Find where the given text appears and provide that cell's center as [x, y] coordinate. 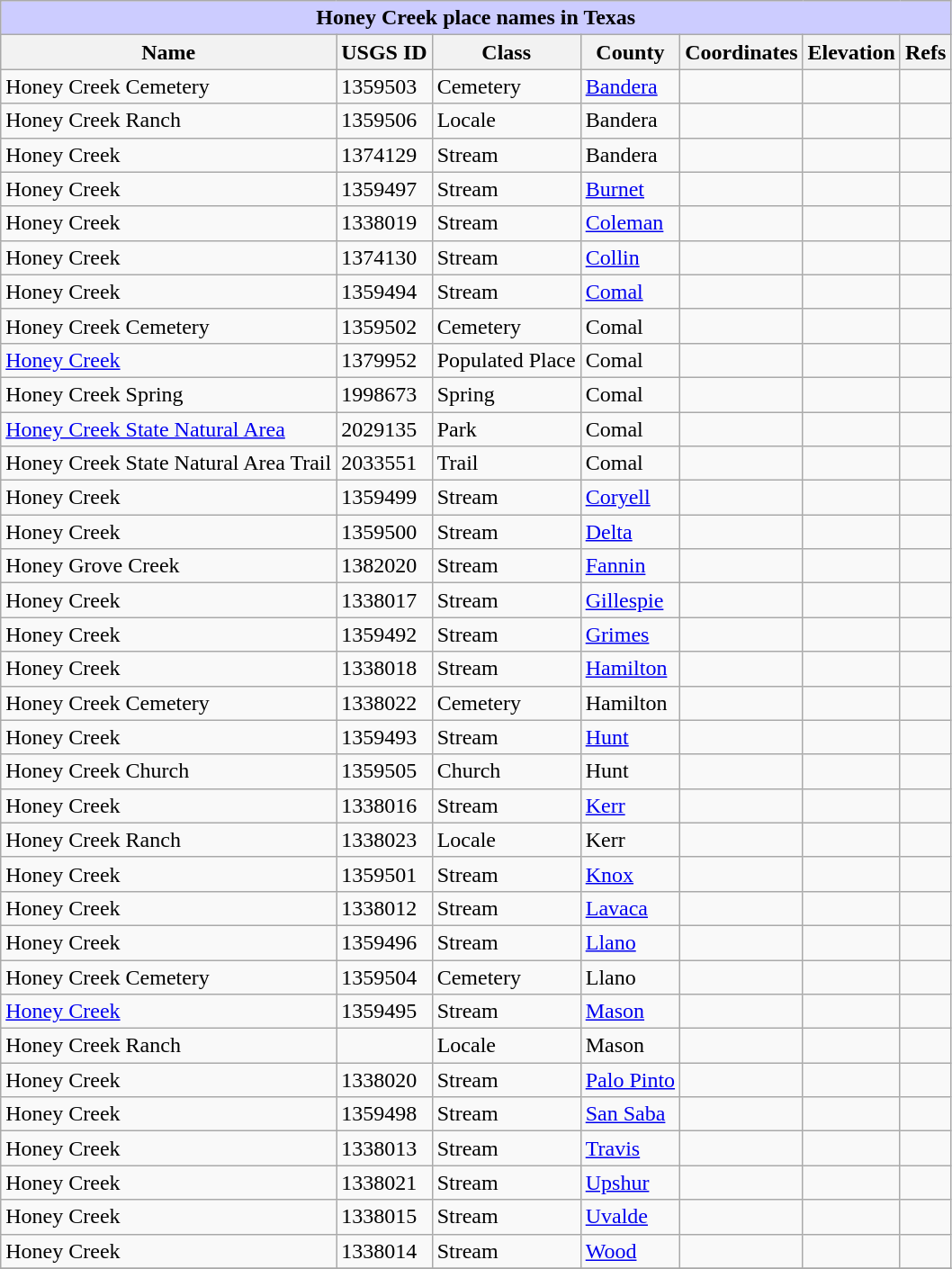
1359498 [384, 1114]
1359493 [384, 737]
Fannin [630, 566]
Honey Creek State Natural Area [169, 429]
Knox [630, 874]
2033551 [384, 463]
Travis [630, 1148]
1359500 [384, 532]
Honey Creek Church [169, 771]
1338023 [384, 840]
Honey Grove Creek [169, 566]
1359502 [384, 326]
Park [506, 429]
Gillespie [630, 600]
Honey Creek place names in Texas [476, 18]
Elevation [851, 52]
1338021 [384, 1183]
1359495 [384, 1012]
1338015 [384, 1217]
1998673 [384, 394]
Class [506, 52]
1359492 [384, 634]
Trail [506, 463]
1338016 [384, 805]
1338017 [384, 600]
Populated Place [506, 360]
Honey Creek Spring [169, 394]
1359503 [384, 86]
1338018 [384, 669]
1359496 [384, 942]
2029135 [384, 429]
Coleman [630, 223]
Wood [630, 1251]
1374130 [384, 257]
1359501 [384, 874]
Grimes [630, 634]
1338019 [384, 223]
Coryell [630, 498]
1359505 [384, 771]
Collin [630, 257]
1359494 [384, 292]
USGS ID [384, 52]
1374129 [384, 155]
1338022 [384, 703]
Burnet [630, 189]
1338020 [384, 1080]
Church [506, 771]
1359504 [384, 976]
1338013 [384, 1148]
Palo Pinto [630, 1080]
1359506 [384, 121]
Lavaca [630, 908]
Name [169, 52]
Coordinates [741, 52]
1359499 [384, 498]
Refs [925, 52]
Spring [506, 394]
Uvalde [630, 1217]
Delta [630, 532]
San Saba [630, 1114]
Honey Creek State Natural Area Trail [169, 463]
1359497 [384, 189]
1382020 [384, 566]
1379952 [384, 360]
1338014 [384, 1251]
County [630, 52]
1338012 [384, 908]
Upshur [630, 1183]
